Capture the cell that displays the provided text and extract its (X, Y) central coordinate. 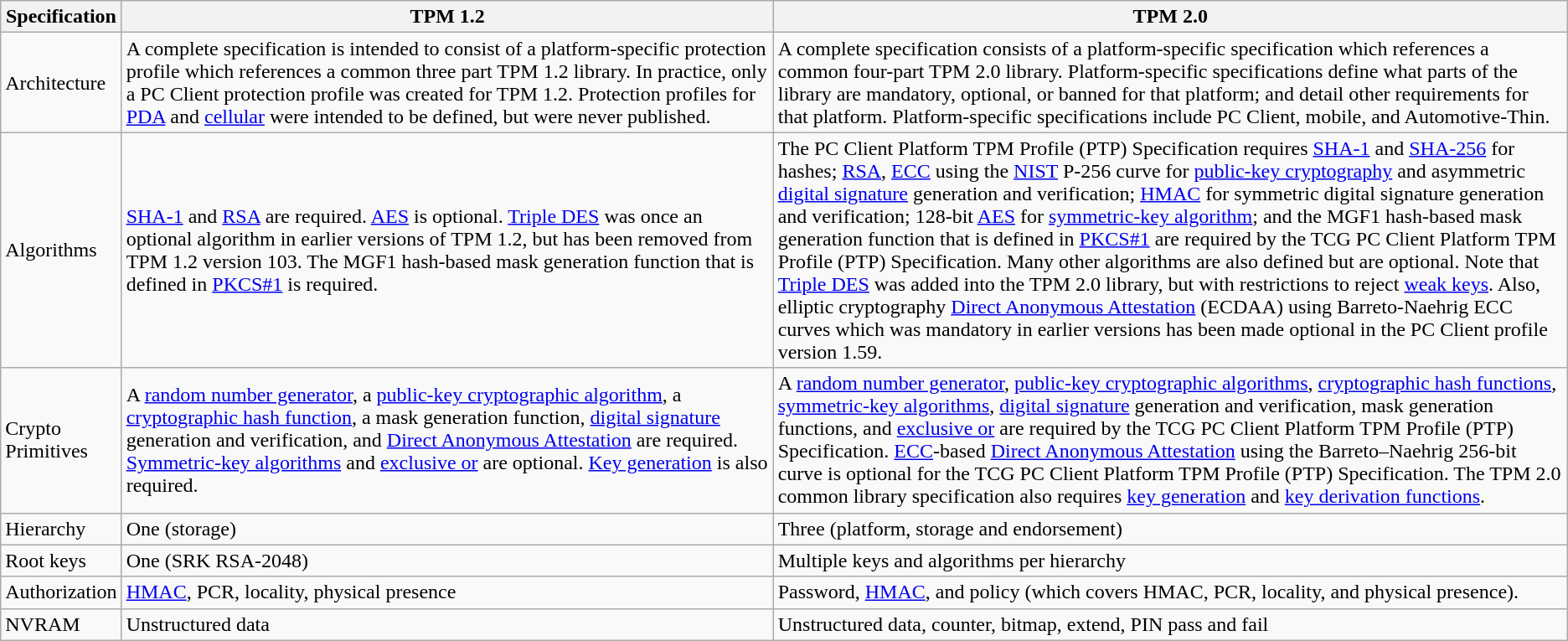
Algorithms (61, 250)
TPM 2.0 (1170, 17)
Password, HMAC, and policy (which covers HMAC, PCR, locality, and physical presence). (1170, 592)
Crypto Primitives (61, 441)
Hierarchy (61, 529)
Unstructured data (447, 624)
Multiple keys and algorithms per hierarchy (1170, 561)
Specification (61, 17)
Authorization (61, 592)
Three (platform, storage and endorsement) (1170, 529)
Root keys (61, 561)
TPM 1.2 (447, 17)
Architecture (61, 82)
HMAC, PCR, locality, physical presence (447, 592)
NVRAM (61, 624)
Unstructured data, counter, bitmap, extend, PIN pass and fail (1170, 624)
One (storage) (447, 529)
One (SRK RSA-2048) (447, 561)
